Return the (X, Y) coordinate for the center point of the cell that contains the specified text.  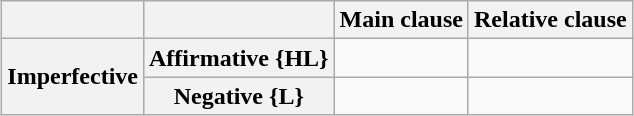
Imperfective (73, 77)
Relative clause (550, 20)
Negative {L} (238, 96)
Main clause (401, 20)
Affirmative {HL} (238, 58)
